Return (X, Y) of the center of cell containing provided text 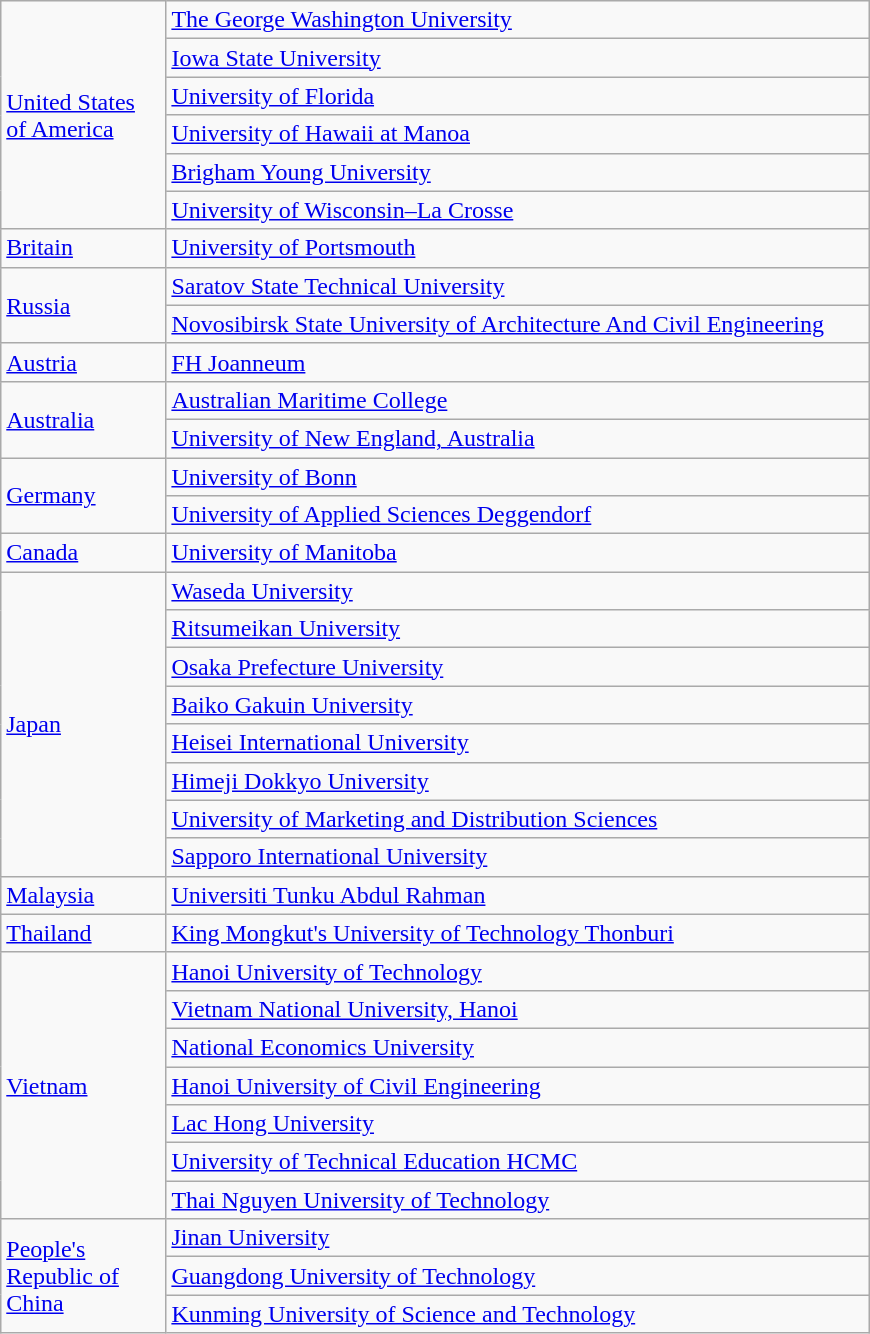
King Mongkut's University of Technology Thonburi (518, 933)
Osaka Prefecture University (518, 667)
Guangdong University of Technology (518, 1276)
Saratov State Technical University (518, 286)
Waseda University (518, 591)
University of Marketing and Distribution Sciences (518, 819)
Heisei International University (518, 743)
Japan (84, 724)
Lac Hong University (518, 1124)
University of Portsmouth (518, 248)
Canada (84, 553)
University of Applied Sciences Deggendorf (518, 515)
Baiko Gakuin University (518, 705)
University of Florida (518, 96)
Germany (84, 496)
Australian Maritime College (518, 400)
Australia (84, 419)
Malaysia (84, 895)
Jinan University (518, 1238)
Hanoi University of Technology (518, 971)
University of Wisconsin–La Crosse (518, 210)
Sapporo International University (518, 857)
University of New England, Australia (518, 438)
Himeji Dokkyo University (518, 781)
Thai Nguyen University of Technology (518, 1200)
Vietnam National University, Hanoi (518, 1009)
University of Hawaii at Manoa (518, 134)
Brigham Young University (518, 172)
Ritsumeikan University (518, 629)
University of Technical Education HCMC (518, 1162)
The George Washington University (518, 20)
Hanoi University of Civil Engineering (518, 1085)
Austria (84, 362)
Vietnam (84, 1085)
Russia (84, 305)
Kunming University of Science and Technology (518, 1314)
National Economics University (518, 1047)
FH Joanneum (518, 362)
Thailand (84, 933)
University of Manitoba (518, 553)
United States of America (84, 115)
Universiti Tunku Abdul Rahman (518, 895)
Britain (84, 248)
University of Bonn (518, 477)
Novosibirsk State University of Architecture And Civil Engineering (518, 324)
People's Republic of China (84, 1276)
Iowa State University (518, 58)
